From the cell containing the given text, extract its center point as (x, y) coordinate. 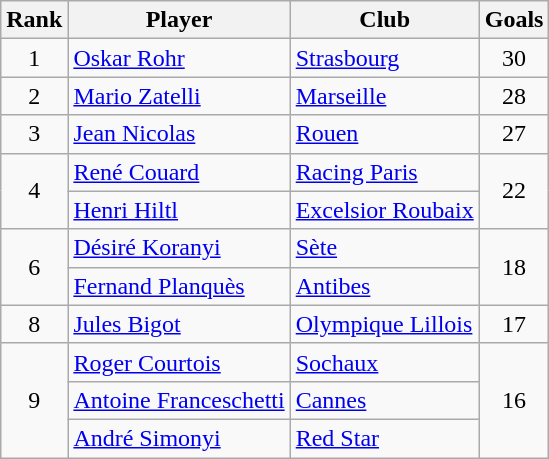
17 (514, 324)
4 (34, 191)
22 (514, 191)
3 (34, 134)
Cannes (384, 400)
Fernand Planquès (179, 286)
Antibes (384, 286)
Rouen (384, 134)
Sète (384, 248)
8 (34, 324)
Jules Bigot (179, 324)
Roger Courtois (179, 362)
Mario Zatelli (179, 96)
Henri Hiltl (179, 210)
Oskar Rohr (179, 58)
Désiré Koranyi (179, 248)
Antoine Franceschetti (179, 400)
28 (514, 96)
Marseille (384, 96)
Player (179, 20)
Strasbourg (384, 58)
1 (34, 58)
Olympique Lillois (384, 324)
2 (34, 96)
Sochaux (384, 362)
9 (34, 400)
André Simonyi (179, 438)
Rank (34, 20)
Club (384, 20)
Jean Nicolas (179, 134)
René Couard (179, 172)
Red Star (384, 438)
18 (514, 267)
Goals (514, 20)
Racing Paris (384, 172)
27 (514, 134)
16 (514, 400)
Excelsior Roubaix (384, 210)
6 (34, 267)
30 (514, 58)
